Search for the cell housing the specified text and yield its [X, Y] center coordinate. 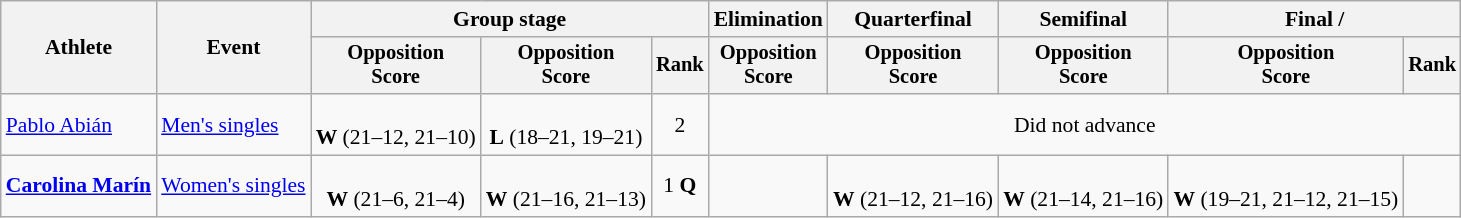
W (21–12, 21–16) [913, 186]
1 Q [680, 186]
Elimination [768, 19]
Men's singles [233, 124]
W (21–12, 21–10) [396, 124]
W (21–6, 21–4) [396, 186]
L (18–21, 19–21) [566, 124]
Athlete [78, 48]
2 [680, 124]
Final / [1314, 19]
W (21–16, 21–13) [566, 186]
Semifinal [1083, 19]
Pablo Abián [78, 124]
Quarterfinal [913, 19]
Did not advance [1085, 124]
W (19–21, 21–12, 21–15) [1286, 186]
Event [233, 48]
Group stage [510, 19]
Carolina Marín [78, 186]
W (21–14, 21–16) [1083, 186]
Women's singles [233, 186]
